Detect which cell encompasses the target text, then output its [x, y] center coordinate. 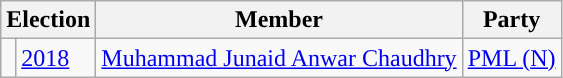
PML (N) [512, 58]
Muhammad Junaid Anwar Chaudhry [279, 58]
Election [48, 20]
Member [279, 20]
2018 [56, 58]
Party [512, 20]
